Identify which cell holds the provided text, then report its (X, Y) central coordinate. 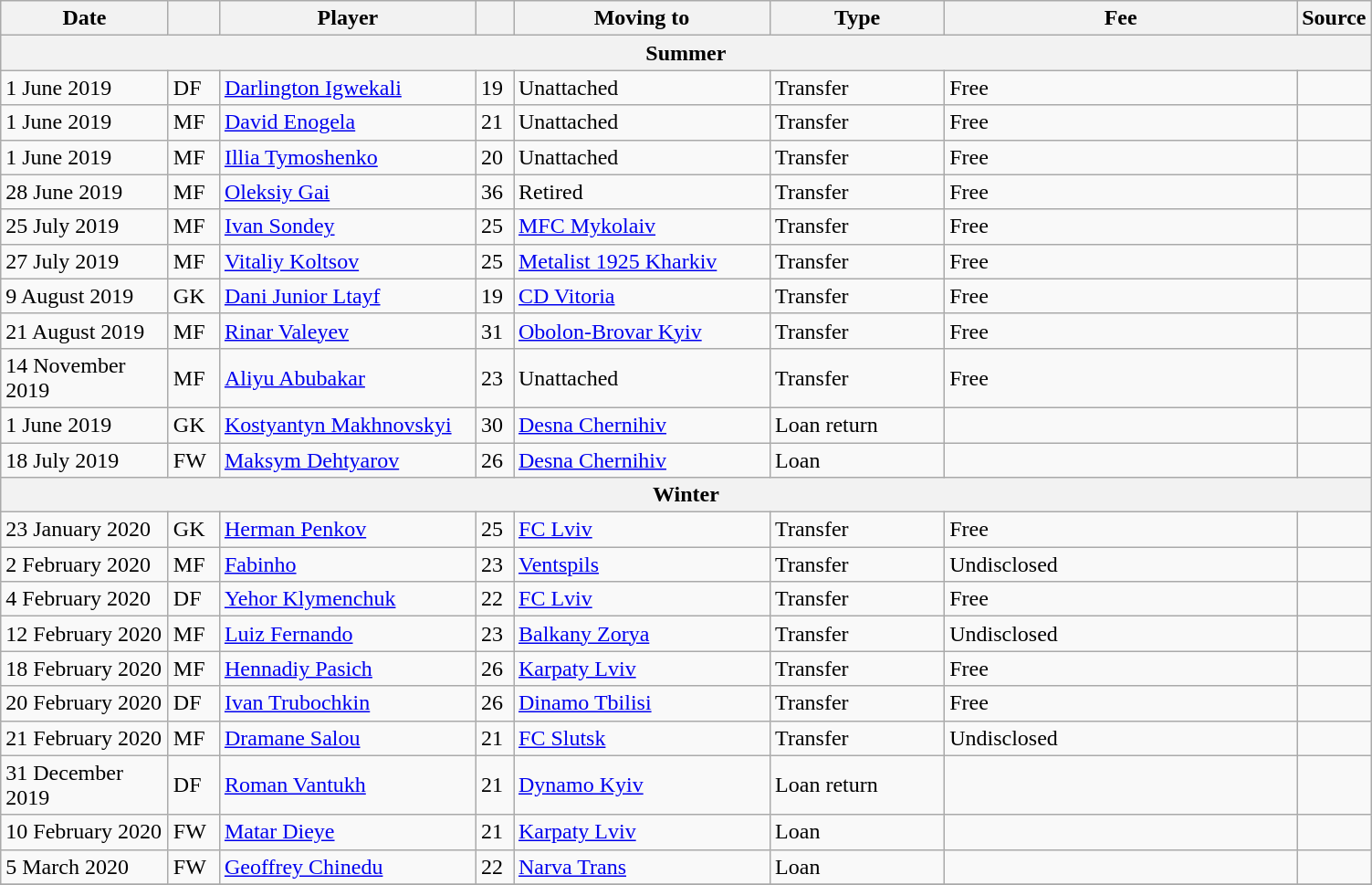
Geoffrey Chinedu (347, 867)
Balkany Zorya (641, 634)
Darlington Igwekali (347, 88)
4 February 2020 (85, 599)
14 November 2019 (85, 378)
MFC Mykolaiv (641, 227)
Illia Tymoshenko (347, 157)
Player (347, 18)
25 July 2019 (85, 227)
20 (495, 157)
Hennadiy Pasich (347, 669)
Date (85, 18)
Ivan Trubochkin (347, 703)
Moving to (641, 18)
Retired (641, 192)
Matar Dieye (347, 832)
Dinamo Tbilisi (641, 703)
Fabinho (347, 564)
Winter (686, 495)
Kostyantyn Makhnovskyi (347, 425)
Obolon-Brovar Kyiv (641, 331)
Metalist 1925 Kharkiv (641, 261)
Type (858, 18)
20 February 2020 (85, 703)
10 February 2020 (85, 832)
Herman Penkov (347, 530)
CD Vitoria (641, 296)
Aliyu Abubakar (347, 378)
23 January 2020 (85, 530)
9 August 2019 (85, 296)
Oleksiy Gai (347, 192)
30 (495, 425)
Fee (1121, 18)
Narva Trans (641, 867)
12 February 2020 (85, 634)
Roman Vantukh (347, 785)
18 February 2020 (85, 669)
2 February 2020 (85, 564)
Maksym Dehtyarov (347, 459)
28 June 2019 (85, 192)
Ivan Sondey (347, 227)
Dramane Salou (347, 738)
Dani Junior Ltayf (347, 296)
21 August 2019 (85, 331)
Rinar Valeyev (347, 331)
Dynamo Kyiv (641, 785)
Source (1335, 18)
FC Slutsk (641, 738)
Vitaliy Koltsov (347, 261)
36 (495, 192)
31 December 2019 (85, 785)
27 July 2019 (85, 261)
Ventspils (641, 564)
5 March 2020 (85, 867)
Luiz Fernando (347, 634)
Summer (686, 53)
David Enogela (347, 122)
Yehor Klymenchuk (347, 599)
31 (495, 331)
18 July 2019 (85, 459)
21 February 2020 (85, 738)
